Capture the cell that displays the provided text and extract its [X, Y] central coordinate. 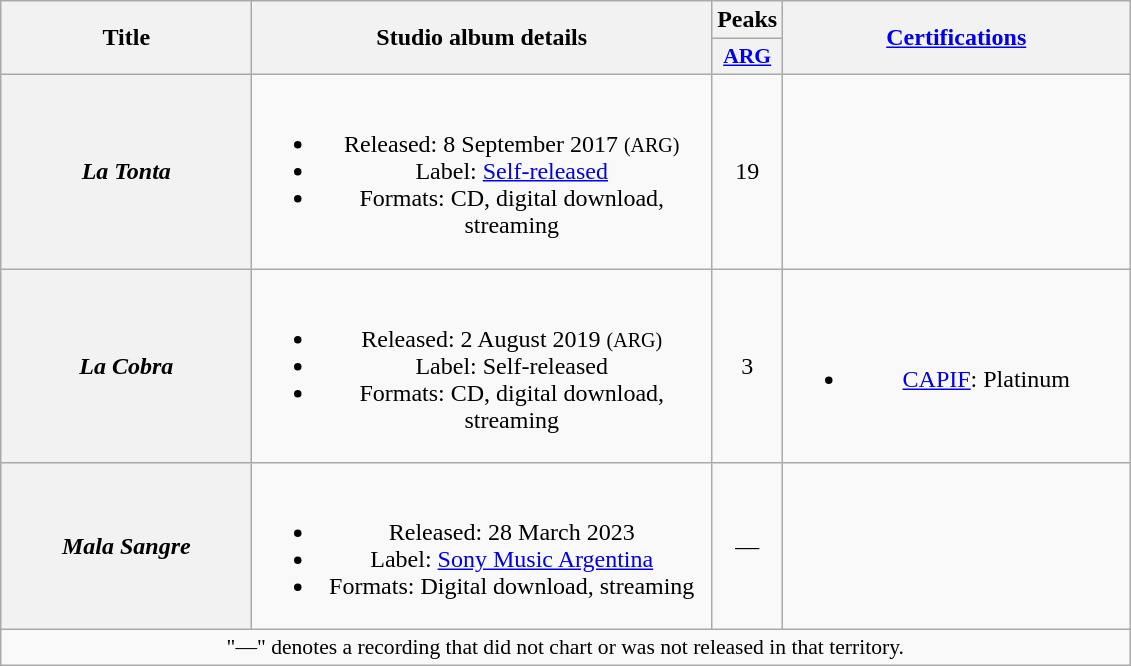
Certifications [956, 38]
Studio album details [482, 38]
— [748, 546]
Released: 2 August 2019 (ARG)Label: Self-releasedFormats: CD, digital download, streaming [482, 365]
CAPIF: Platinum [956, 365]
Released: 8 September 2017 (ARG)Label: Self-releasedFormats: CD, digital download, streaming [482, 171]
19 [748, 171]
3 [748, 365]
Title [126, 38]
ARG [748, 57]
"—" denotes a recording that did not chart or was not released in that territory. [566, 648]
Mala Sangre [126, 546]
Peaks [748, 20]
Released: 28 March 2023Label: Sony Music ArgentinaFormats: Digital download, streaming [482, 546]
La Tonta [126, 171]
La Cobra [126, 365]
